For the text-containing cell, return its midpoint in [X, Y] coordinate format. 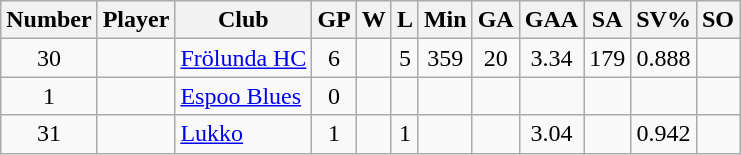
GP [334, 20]
GA [496, 20]
3.34 [551, 58]
Frölunda HC [244, 58]
Min [445, 20]
W [374, 20]
6 [334, 58]
0.942 [664, 134]
Number [49, 20]
SO [718, 20]
Player [136, 20]
Lukko [244, 134]
SV% [664, 20]
31 [49, 134]
0 [334, 96]
5 [404, 58]
0.888 [664, 58]
179 [608, 58]
Club [244, 20]
359 [445, 58]
L [404, 20]
3.04 [551, 134]
GAA [551, 20]
SA [608, 20]
Espoo Blues [244, 96]
20 [496, 58]
30 [49, 58]
